Output the [x, y] coordinate of the center of the cell containing the given text.  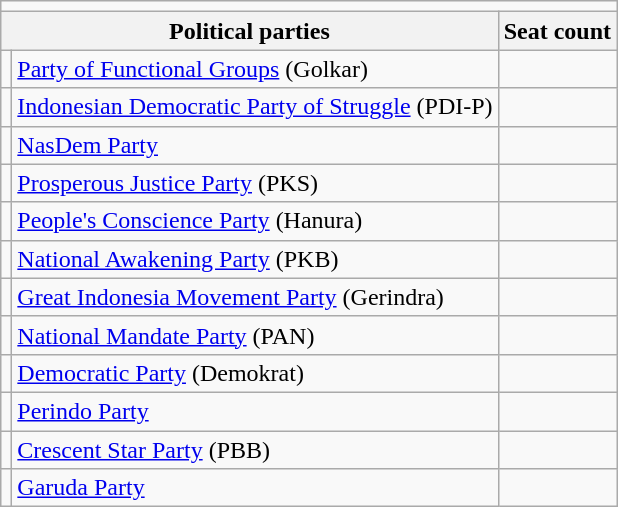
Party of Functional Groups (Golkar) [255, 69]
Crescent Star Party (PBB) [255, 449]
Perindo Party [255, 411]
Seat count [557, 31]
Democratic Party (Demokrat) [255, 373]
Garuda Party [255, 488]
National Awakening Party (PKB) [255, 259]
People's Conscience Party (Hanura) [255, 221]
NasDem Party [255, 145]
Political parties [250, 31]
Prosperous Justice Party (PKS) [255, 183]
Great Indonesia Movement Party (Gerindra) [255, 297]
National Mandate Party (PAN) [255, 335]
Indonesian Democratic Party of Struggle (PDI-P) [255, 107]
